Return (x, y) of the center of cell containing provided text 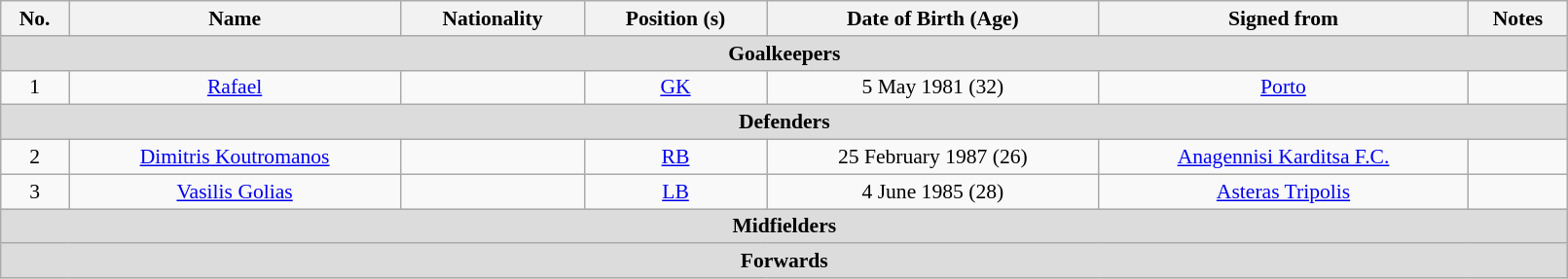
Name (234, 18)
Anagennisi Karditsa F.C. (1283, 157)
3 (35, 192)
RB (675, 157)
Midfielders (784, 227)
Vasilis Golias (234, 192)
2 (35, 157)
Asteras Tripolis (1283, 192)
Notes (1518, 18)
Date of Birth (Age) (932, 18)
Rafael (234, 87)
GK (675, 87)
Dimitris Koutromanos (234, 157)
Defenders (784, 122)
25 February 1987 (26) (932, 157)
5 May 1981 (32) (932, 87)
Porto (1283, 87)
Position (s) (675, 18)
Nationality (492, 18)
4 June 1985 (28) (932, 192)
No. (35, 18)
1 (35, 87)
Forwards (784, 262)
Goalkeepers (784, 53)
Signed from (1283, 18)
LB (675, 192)
